Capture the cell that displays the provided text and extract its [X, Y] central coordinate. 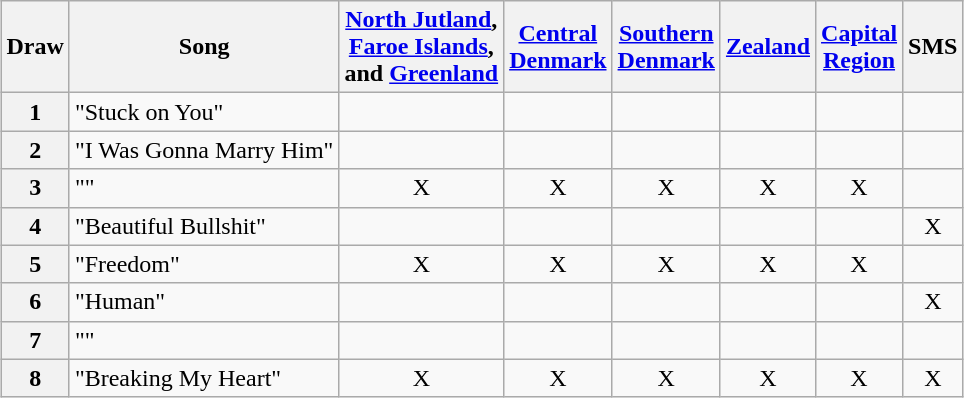
CapitalRegion [860, 47]
7 [35, 340]
SMS [933, 47]
"Beautiful Bullshit" [204, 226]
1 [35, 112]
4 [35, 226]
Zealand [768, 47]
CentralDenmark [558, 47]
"Breaking My Heart" [204, 378]
5 [35, 264]
"Human" [204, 302]
Draw [35, 47]
North Jutland,Faroe Islands,and Greenland [422, 47]
"I Was Gonna Marry Him" [204, 150]
"Stuck on You" [204, 112]
8 [35, 378]
SouthernDenmark [666, 47]
2 [35, 150]
"Freedom" [204, 264]
3 [35, 188]
6 [35, 302]
Song [204, 47]
